Provide the (x, y) coordinate of the cell's center where the given text is located.  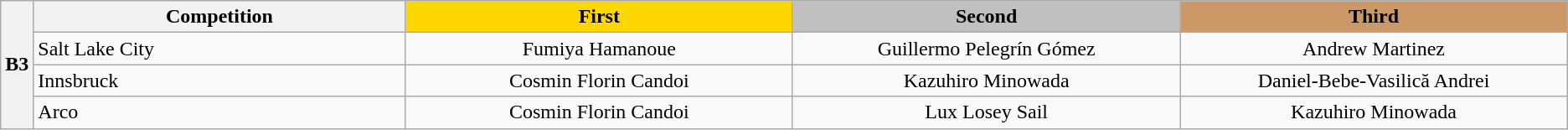
Andrew Martinez (1374, 49)
Salt Lake City (219, 49)
First (599, 17)
Third (1374, 17)
Innsbruck (219, 81)
Competition (219, 17)
Lux Losey Sail (986, 112)
Arco (219, 112)
Guillermo Pelegrín Gómez (986, 49)
Fumiya Hamanoue (599, 49)
Daniel-Bebe-Vasilică Andrei (1374, 81)
B3 (17, 65)
Second (986, 17)
